Provide the [X, Y] coordinate of the cell's center where the given text is located.  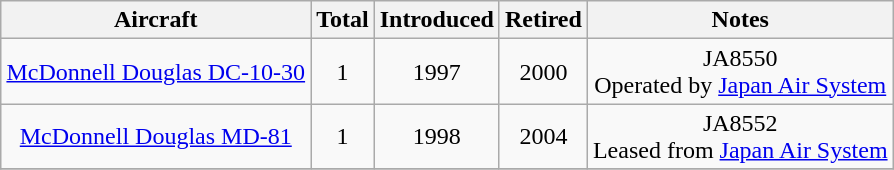
1997 [436, 72]
Retired [543, 20]
Notes [740, 20]
Total [343, 20]
2004 [543, 136]
1998 [436, 136]
2000 [543, 72]
Introduced [436, 20]
McDonnell Douglas DC-10-30 [156, 72]
McDonnell Douglas MD-81 [156, 136]
Aircraft [156, 20]
JA8552 Leased from Japan Air System [740, 136]
JA8550 Operated by Japan Air System [740, 72]
